From the cell containing the given text, extract its center point as (x, y) coordinate. 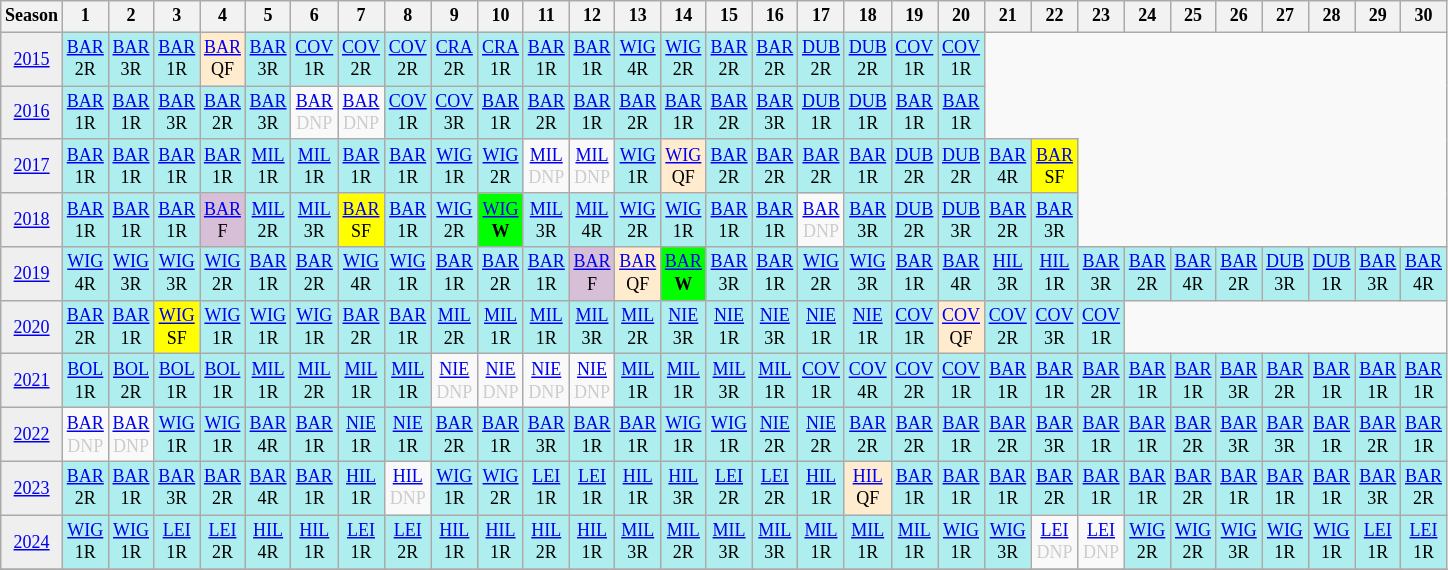
2022 (32, 435)
18 (868, 16)
BOL2R (131, 381)
2021 (32, 381)
2015 (32, 59)
COV4R (868, 381)
15 (729, 16)
2023 (32, 488)
7 (362, 16)
11 (546, 16)
10 (501, 16)
2019 (32, 274)
WIGW (501, 220)
2018 (32, 220)
BARW (684, 274)
24 (1147, 16)
3 (177, 16)
29 (1378, 16)
16 (775, 16)
2024 (32, 542)
13 (638, 16)
2 (131, 16)
22 (1054, 16)
25 (1193, 16)
2020 (32, 327)
Season (32, 16)
WIGSF (177, 327)
HILQF (868, 488)
COVQF (962, 327)
1 (85, 16)
28 (1332, 16)
HIL4R (268, 542)
2016 (32, 113)
HILDNP (408, 488)
26 (1239, 16)
17 (822, 16)
6 (314, 16)
19 (914, 16)
WIGQF (684, 166)
2017 (32, 166)
21 (1008, 16)
CRA2R (454, 59)
27 (1286, 16)
4 (223, 16)
12 (592, 16)
5 (268, 16)
8 (408, 16)
30 (1424, 16)
9 (454, 16)
20 (962, 16)
MIL4R (592, 220)
14 (684, 16)
HIL2R (546, 542)
CRA1R (501, 59)
23 (1102, 16)
